Capture the cell that displays the provided text and extract its [X, Y] central coordinate. 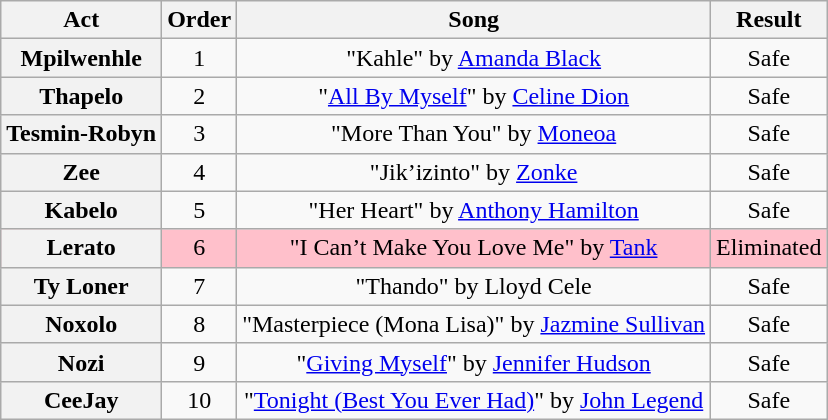
Kabelo [82, 210]
"I Can’t Make You Love Me" by Tank [474, 248]
Tesmin-Robyn [82, 134]
3 [200, 134]
Mpilwenhle [82, 58]
"Giving Myself" by Jennifer Hudson [474, 362]
2 [200, 96]
Result [769, 20]
5 [200, 210]
9 [200, 362]
Order [200, 20]
CeeJay [82, 400]
Zee [82, 172]
Ty Loner [82, 286]
"Kahle" by Amanda Black [474, 58]
Eliminated [769, 248]
"Jik’izinto" by Zonke [474, 172]
"Her Heart" by Anthony Hamilton [474, 210]
"Masterpiece (Mona Lisa)" by Jazmine Sullivan [474, 324]
Lerato [82, 248]
4 [200, 172]
1 [200, 58]
Nozi [82, 362]
10 [200, 400]
8 [200, 324]
"All By Myself" by Celine Dion [474, 96]
7 [200, 286]
"More Than You" by Moneoa [474, 134]
Song [474, 20]
Thapelo [82, 96]
Noxolo [82, 324]
"Thando" by Lloyd Cele [474, 286]
"Tonight (Best You Ever Had)" by John Legend [474, 400]
6 [200, 248]
Act [82, 20]
